Return the [x, y] coordinate for the center point of the cell that contains the specified text.  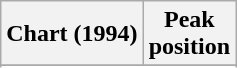
Peakposition [189, 34]
Chart (1994) [72, 34]
